Return the (x, y) coordinate for the center point of the cell that contains the specified text.  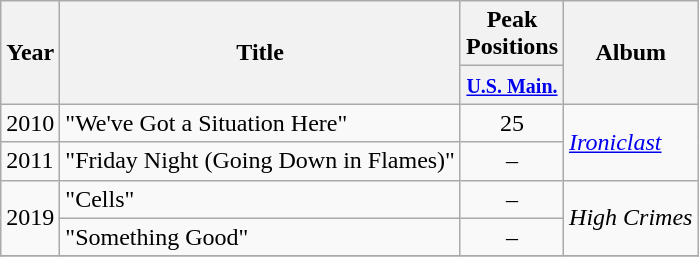
"Something Good" (260, 237)
High Crimes (631, 218)
Peak Positions (512, 34)
Title (260, 52)
Ironiclast (631, 142)
Album (631, 52)
"Cells" (260, 199)
"Friday Night (Going Down in Flames)" (260, 161)
2019 (30, 218)
Year (30, 52)
2010 (30, 123)
2011 (30, 161)
25 (512, 123)
"We've Got a Situation Here" (260, 123)
U.S. Main. (512, 85)
